From the cell containing the given text, extract its center point as [X, Y] coordinate. 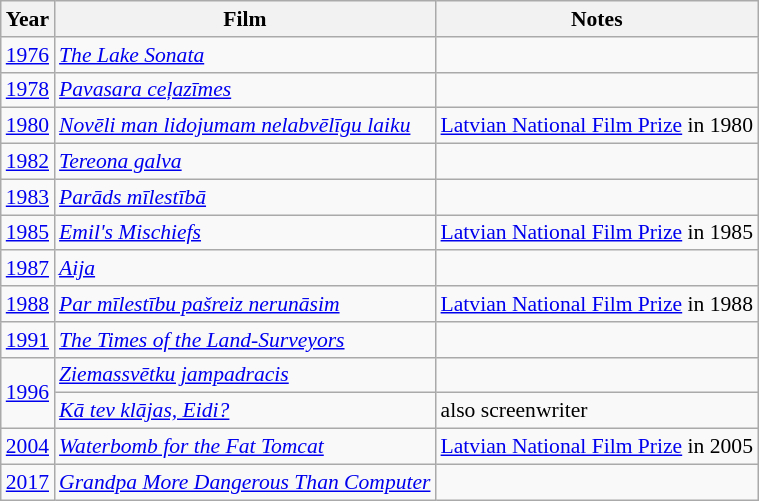
1996 [28, 392]
1978 [28, 90]
Year [28, 19]
1980 [28, 126]
Novēli man lidojumam nelabvēlīgu laiku [244, 126]
The Times of the Land-Surveyors [244, 340]
1976 [28, 55]
Latvian National Film Prize in 2005 [597, 447]
1982 [28, 162]
1988 [28, 304]
Tereona galva [244, 162]
Par mīlestību pašreiz nerunāsim [244, 304]
Waterbomb for the Fat Tomcat [244, 447]
The Lake Sonata [244, 55]
Notes [597, 19]
Ziemassvētku jampadracis [244, 375]
Film [244, 19]
Aija [244, 269]
Pavasara ceļazīmes [244, 90]
2004 [28, 447]
1985 [28, 233]
Emil's Mischiefs [244, 233]
Latvian National Film Prize in 1985 [597, 233]
1991 [28, 340]
1987 [28, 269]
2017 [28, 482]
Kā tev klājas, Eidi? [244, 411]
Grandpa More Dangerous Than Computer [244, 482]
Parāds mīlestībā [244, 197]
also screenwriter [597, 411]
1983 [28, 197]
Latvian National Film Prize in 1988 [597, 304]
Latvian National Film Prize in 1980 [597, 126]
